Extract the [x, y] coordinate from the center of the cell holding the provided text.  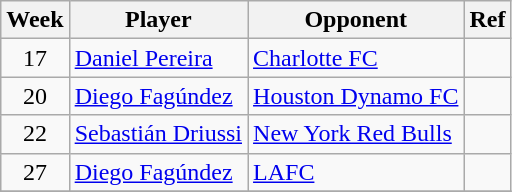
20 [35, 96]
Player [158, 20]
Charlotte FC [356, 58]
17 [35, 58]
22 [35, 134]
Houston Dynamo FC [356, 96]
LAFC [356, 172]
Daniel Pereira [158, 58]
Sebastián Driussi [158, 134]
Ref [488, 20]
Opponent [356, 20]
Week [35, 20]
27 [35, 172]
New York Red Bulls [356, 134]
